Extract the [x, y] coordinate from the center of the cell holding the provided text.  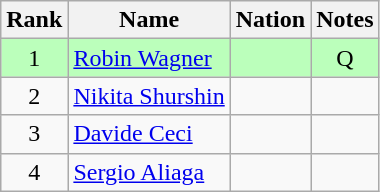
Davide Ceci [149, 134]
Name [149, 20]
Sergio Aliaga [149, 172]
Robin Wagner [149, 58]
Nikita Shurshin [149, 96]
Q [345, 58]
Rank [34, 20]
2 [34, 96]
Nation [270, 20]
4 [34, 172]
3 [34, 134]
Notes [345, 20]
1 [34, 58]
